Output the [X, Y] coordinate of the center of the cell containing the given text.  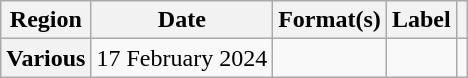
Region [46, 20]
Label [421, 20]
Format(s) [330, 20]
17 February 2024 [182, 58]
Date [182, 20]
Various [46, 58]
